From the cell containing the given text, extract its center point as (X, Y) coordinate. 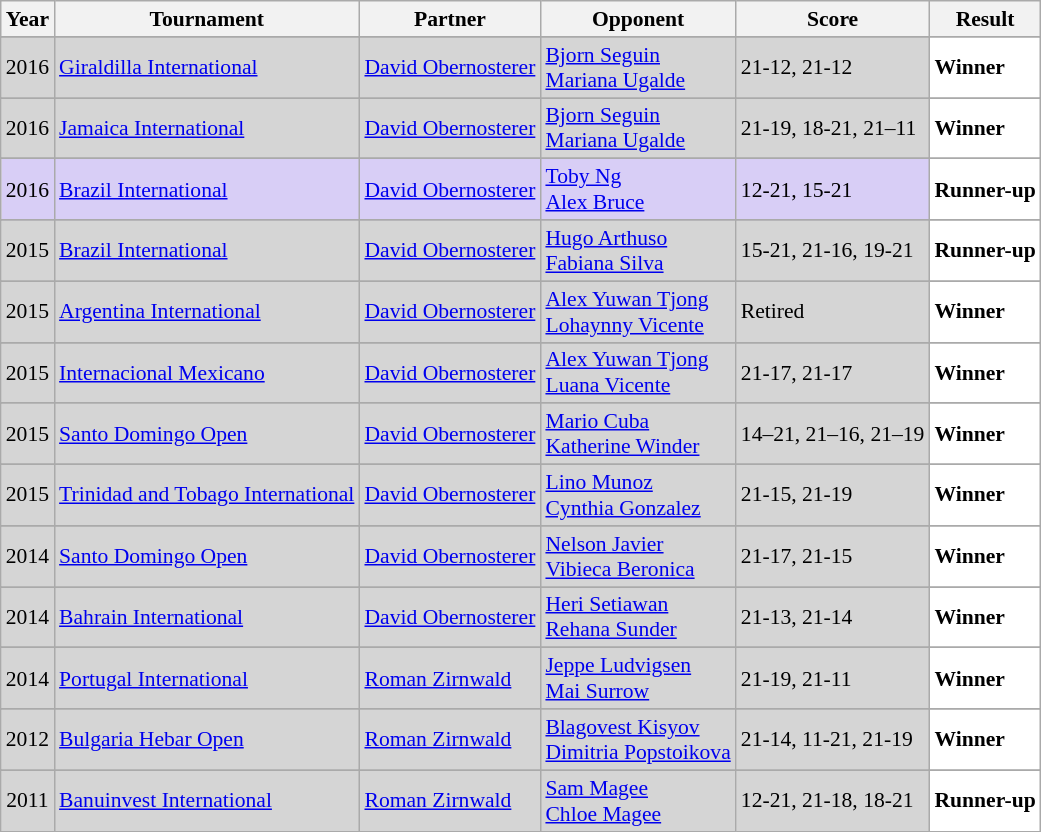
21-15, 21-19 (833, 496)
Toby Ng Alex Bruce (638, 190)
Lino Munoz Cynthia Gonzalez (638, 496)
Sam Magee Chloe Magee (638, 800)
Portugal International (206, 678)
Partner (450, 19)
Blagovest Kisyov Dimitria Popstoikova (638, 740)
Argentina International (206, 312)
21-14, 11-21, 21-19 (833, 740)
Tournament (206, 19)
Year (28, 19)
2012 (28, 740)
12-21, 15-21 (833, 190)
Nelson Javier Vibieca Beronica (638, 556)
Retired (833, 312)
Banuinvest International (206, 800)
Mario Cuba Katherine Winder (638, 434)
Jeppe Ludvigsen Mai Surrow (638, 678)
21-17, 21-15 (833, 556)
Heri Setiawan Rehana Sunder (638, 618)
21-13, 21-14 (833, 618)
Result (984, 19)
21-19, 21-11 (833, 678)
2011 (28, 800)
21-17, 21-17 (833, 372)
Trinidad and Tobago International (206, 496)
Giraldilla International (206, 68)
Alex Yuwan Tjong Luana Vicente (638, 372)
21-12, 21-12 (833, 68)
Opponent (638, 19)
Score (833, 19)
Bulgaria Hebar Open (206, 740)
21-19, 18-21, 21–11 (833, 128)
Bahrain International (206, 618)
14–21, 21–16, 21–19 (833, 434)
12-21, 21-18, 18-21 (833, 800)
Hugo Arthuso Fabiana Silva (638, 250)
15-21, 21-16, 19-21 (833, 250)
Alex Yuwan Tjong Lohaynny Vicente (638, 312)
Jamaica International (206, 128)
Internacional Mexicano (206, 372)
